Return the (X, Y) coordinate for the center point of the cell that contains the specified text.  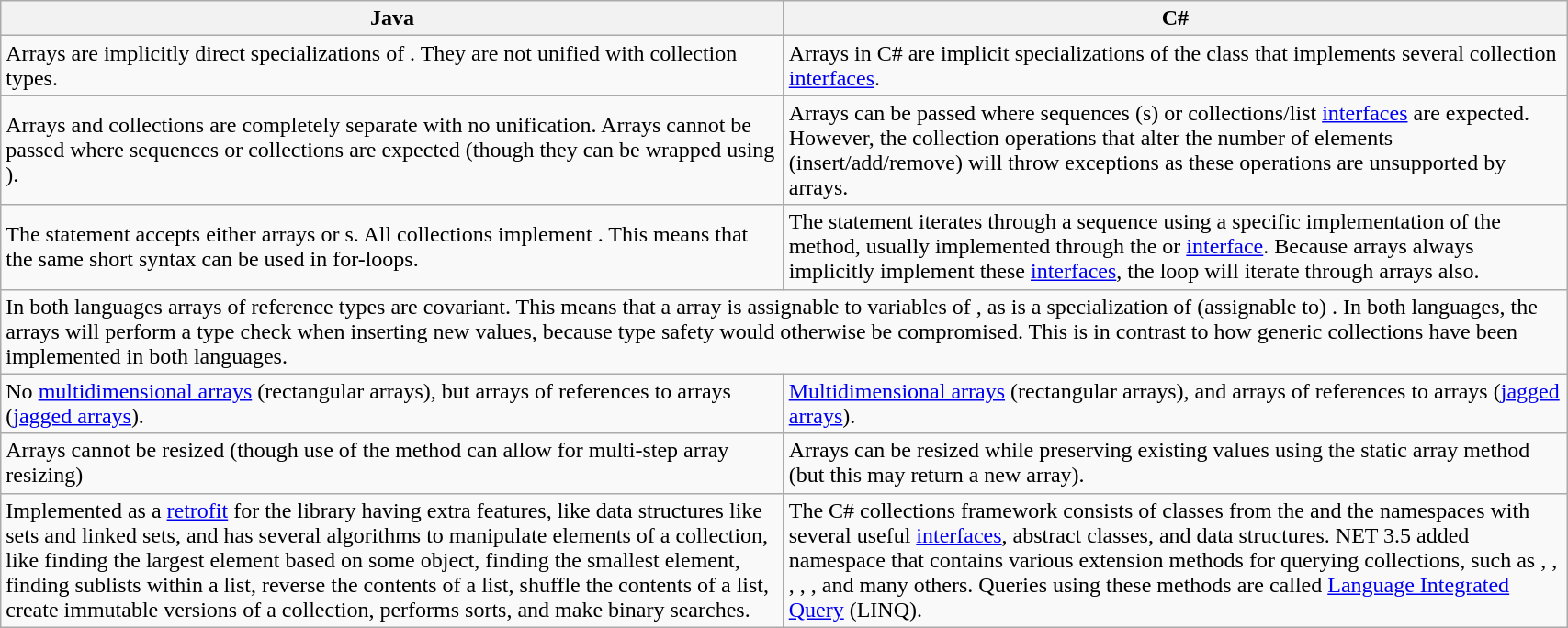
Arrays can be resized while preserving existing values using the static array method (but this may return a new array). (1175, 463)
C# (1175, 18)
Arrays cannot be resized (though use of the method can allow for multi-step array resizing) (392, 463)
Multidimensional arrays (rectangular arrays), and arrays of references to arrays (jagged arrays). (1175, 404)
The statement accepts either arrays or s. All collections implement . This means that the same short syntax can be used in for-loops. (392, 247)
Arrays in C# are implicit specializations of the class that implements several collection interfaces. (1175, 66)
No multidimensional arrays (rectangular arrays), but arrays of references to arrays (jagged arrays). (392, 404)
Arrays are implicitly direct specializations of . They are not unified with collection types. (392, 66)
Java (392, 18)
